Find where the given text appears and provide that cell's center as (X, Y) coordinate. 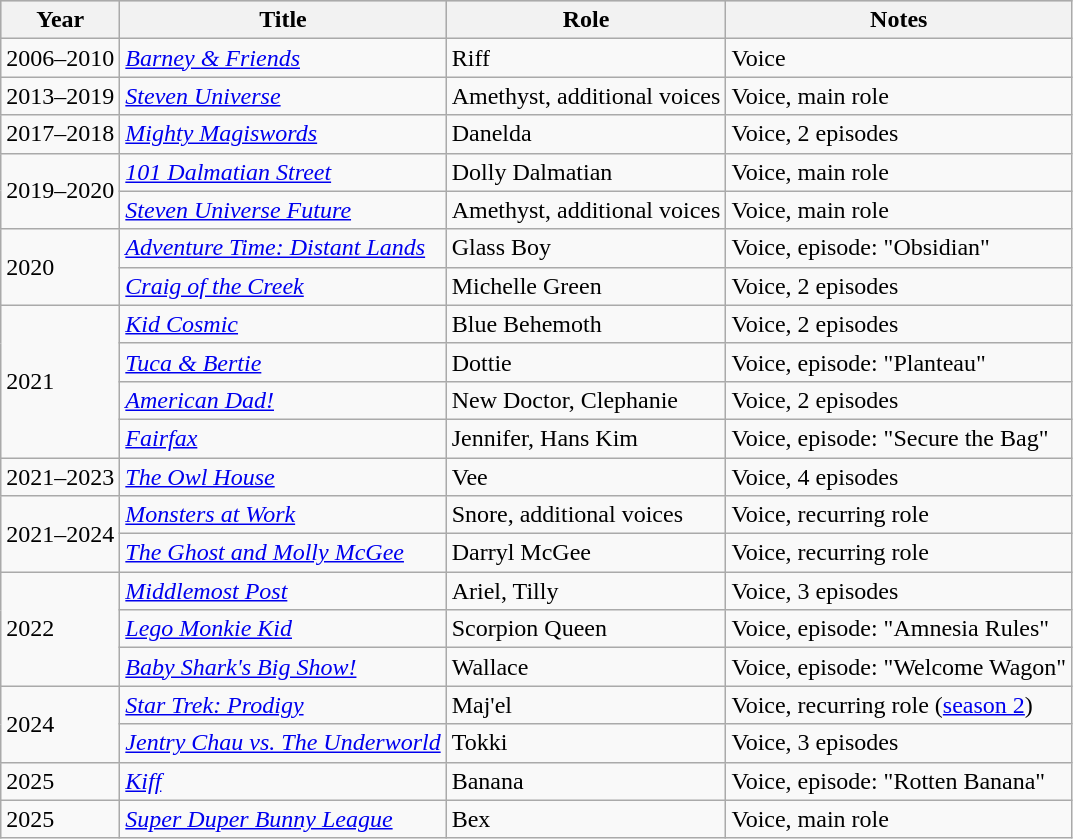
Notes (899, 20)
Riff (586, 58)
Wallace (586, 667)
Voice, episode: "Obsidian" (899, 248)
Darryl McGee (586, 553)
Middlemost Post (283, 591)
Voice, episode: "Planteau" (899, 362)
Role (586, 20)
Maj'el (586, 705)
2019–2020 (60, 191)
2006–2010 (60, 58)
Baby Shark's Big Show! (283, 667)
Scorpion Queen (586, 629)
2021 (60, 381)
Tuca & Bertie (283, 362)
Title (283, 20)
Voice, episode: "Amnesia Rules" (899, 629)
Snore, additional voices (586, 515)
Dottie (586, 362)
American Dad! (283, 400)
New Doctor, Clephanie (586, 400)
Bex (586, 819)
2017–2018 (60, 134)
Steven Universe (283, 96)
Blue Behemoth (586, 324)
Voice, recurring role (season 2) (899, 705)
Kid Cosmic (283, 324)
Michelle Green (586, 286)
Kiff (283, 781)
2021–2023 (60, 477)
Barney & Friends (283, 58)
Lego Monkie Kid (283, 629)
Voice, episode: "Welcome Wagon" (899, 667)
Jennifer, Hans Kim (586, 438)
Vee (586, 477)
Monsters at Work (283, 515)
Voice, 4 episodes (899, 477)
Adventure Time: Distant Lands (283, 248)
Star Trek: Prodigy (283, 705)
Steven Universe Future (283, 210)
Jentry Chau vs. The Underworld (283, 743)
101 Dalmatian Street (283, 172)
Ariel, Tilly (586, 591)
Tokki (586, 743)
Mighty Magiswords (283, 134)
2024 (60, 724)
The Owl House (283, 477)
2022 (60, 629)
2020 (60, 267)
The Ghost and Molly McGee (283, 553)
Voice (899, 58)
Danelda (586, 134)
Banana (586, 781)
Glass Boy (586, 248)
2021–2024 (60, 534)
Fairfax (283, 438)
2013–2019 (60, 96)
Craig of the Creek (283, 286)
Voice, episode: "Rotten Banana" (899, 781)
Dolly Dalmatian (586, 172)
Year (60, 20)
Super Duper Bunny League (283, 819)
Voice, episode: "Secure the Bag" (899, 438)
